Pinpoint the cell where the given text exists, returning its [x, y] midpoint coordinate. 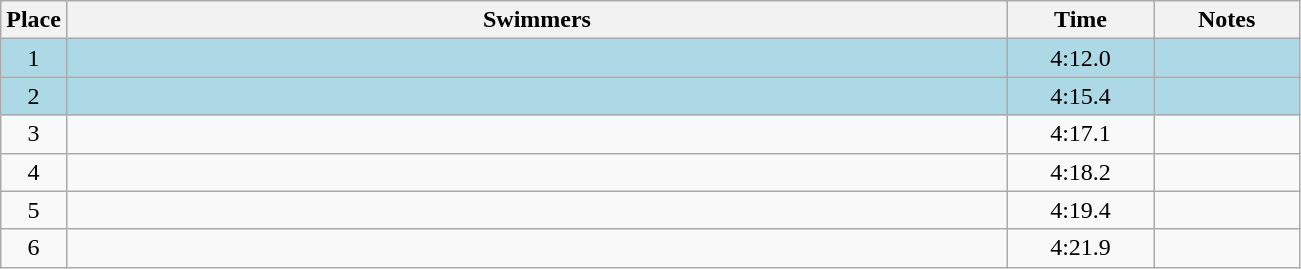
Place [34, 20]
4 [34, 172]
1 [34, 58]
3 [34, 134]
4:15.4 [1081, 96]
4:19.4 [1081, 210]
5 [34, 210]
Time [1081, 20]
4:18.2 [1081, 172]
4:21.9 [1081, 248]
Swimmers [536, 20]
4:12.0 [1081, 58]
Notes [1227, 20]
2 [34, 96]
6 [34, 248]
4:17.1 [1081, 134]
